Extract the [x, y] coordinate from the center of the cell holding the provided text.  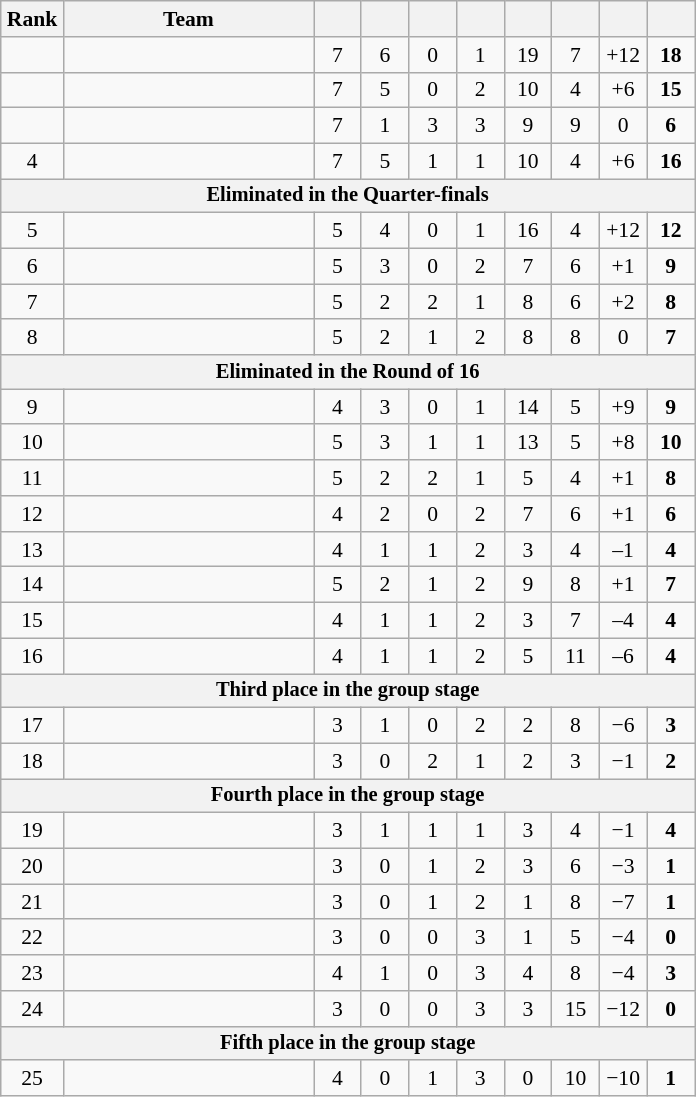
23 [32, 973]
21 [32, 902]
−7 [623, 902]
Eliminated in the Round of 16 [348, 372]
Third place in the group stage [348, 691]
+9 [623, 407]
−10 [623, 1078]
17 [32, 726]
Fourth place in the group stage [348, 796]
–4 [623, 621]
+8 [623, 443]
24 [32, 1009]
−12 [623, 1009]
−6 [623, 726]
–1 [623, 550]
−3 [623, 866]
+2 [623, 302]
Rank [32, 19]
Team [188, 19]
Eliminated in the Quarter-finals [348, 196]
–6 [623, 657]
25 [32, 1078]
22 [32, 938]
Fifth place in the group stage [348, 1044]
20 [32, 866]
